Return [X, Y] of the center of cell containing provided text 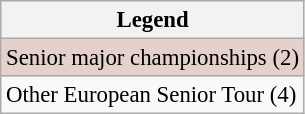
Legend [153, 20]
Other European Senior Tour (4) [153, 95]
Senior major championships (2) [153, 58]
